Determine the (x, y) coordinate at the center of the cell enclosing the given text.  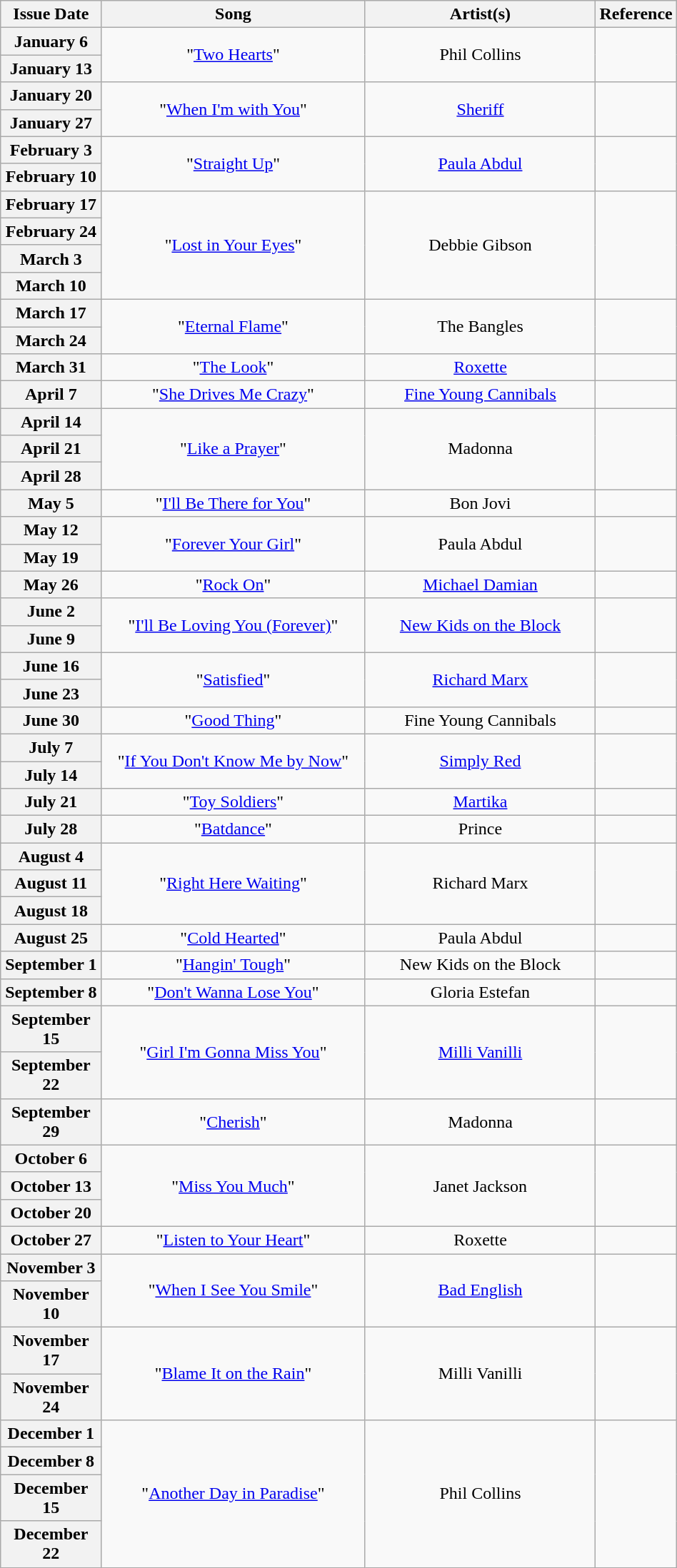
"Cherish" (233, 1122)
June 16 (51, 666)
Issue Date (51, 14)
May 19 (51, 557)
March 17 (51, 313)
December 22 (51, 1544)
December 15 (51, 1497)
April 14 (51, 422)
July 28 (51, 829)
"Like a Prayer" (233, 449)
May 26 (51, 585)
"When I'm with You" (233, 109)
October 20 (51, 1213)
Song (233, 14)
"I'll Be There for You" (233, 503)
"Another Day in Paradise" (233, 1494)
Martika (480, 802)
September 29 (51, 1122)
November 10 (51, 1305)
June 23 (51, 693)
April 7 (51, 395)
March 10 (51, 285)
April 28 (51, 476)
March 31 (51, 368)
August 11 (51, 884)
"She Drives Me Crazy" (233, 395)
December 1 (51, 1434)
"Batdance" (233, 829)
November 3 (51, 1267)
September 1 (51, 965)
Reference (636, 14)
"Eternal Flame" (233, 326)
"Lost in Your Eyes" (233, 245)
Simply Red (480, 761)
May 12 (51, 530)
August 18 (51, 911)
"Hangin' Tough" (233, 965)
"Two Hearts" (233, 55)
"If You Don't Know Me by Now" (233, 761)
"Don't Wanna Lose You" (233, 992)
"Listen to Your Heart" (233, 1240)
"I'll Be Loving You (Forever)" (233, 625)
May 5 (51, 503)
"Rock On" (233, 585)
January 13 (51, 69)
"The Look" (233, 368)
Michael Damian (480, 585)
"Girl I'm Gonna Miss You" (233, 1052)
Janet Jackson (480, 1185)
January 20 (51, 96)
September 15 (51, 1029)
June 2 (51, 612)
Debbie Gibson (480, 245)
August 4 (51, 856)
Artist(s) (480, 14)
October 6 (51, 1158)
"Straight Up" (233, 163)
"Miss You Much" (233, 1185)
"When I See You Smile" (233, 1290)
Bad English (480, 1290)
August 25 (51, 938)
November 17 (51, 1350)
June 9 (51, 639)
November 24 (51, 1397)
September 22 (51, 1075)
June 30 (51, 720)
October 27 (51, 1240)
July 7 (51, 747)
March 24 (51, 340)
The Bangles (480, 326)
October 13 (51, 1185)
Bon Jovi (480, 503)
January 27 (51, 123)
February 24 (51, 231)
December 8 (51, 1461)
February 10 (51, 177)
"Right Here Waiting" (233, 884)
July 14 (51, 774)
February 3 (51, 150)
"Cold Hearted" (233, 938)
March 3 (51, 258)
Prince (480, 829)
Gloria Estefan (480, 992)
April 21 (51, 449)
"Forever Your Girl" (233, 544)
"Good Thing" (233, 720)
January 6 (51, 41)
"Toy Soldiers" (233, 802)
September 8 (51, 992)
"Blame It on the Rain" (233, 1374)
February 17 (51, 204)
Sheriff (480, 109)
July 21 (51, 802)
"Satisfied" (233, 679)
